Find where the given text appears and provide that cell's center as [X, Y] coordinate. 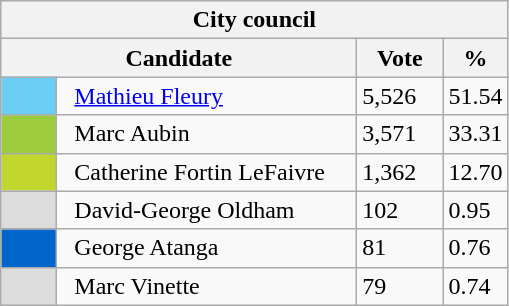
City council [254, 20]
12.70 [476, 172]
79 [400, 286]
Catherine Fortin LeFaivre [207, 172]
George Atanga [207, 248]
1,362 [400, 172]
Vote [400, 58]
Mathieu Fleury [207, 96]
0.95 [476, 210]
Candidate [179, 58]
Marc Aubin [207, 134]
Marc Vinette [207, 286]
3,571 [400, 134]
David-George Oldham [207, 210]
% [476, 58]
5,526 [400, 96]
33.31 [476, 134]
0.76 [476, 248]
81 [400, 248]
0.74 [476, 286]
102 [400, 210]
51.54 [476, 96]
